Scan for the cell matching the given text and deliver its (X, Y) coordinate at center. 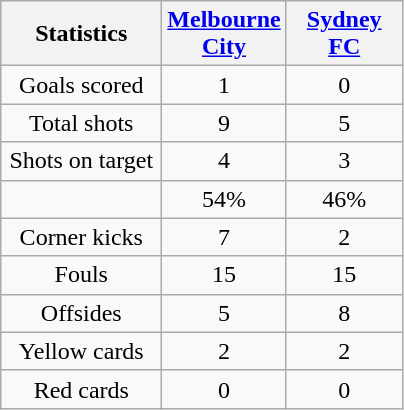
Red cards (82, 389)
Sydney FC (344, 34)
3 (344, 161)
54% (224, 199)
Offsides (82, 313)
8 (344, 313)
Total shots (82, 123)
Melbourne City (224, 34)
Goals scored (82, 85)
1 (224, 85)
7 (224, 237)
Shots on target (82, 161)
9 (224, 123)
4 (224, 161)
Corner kicks (82, 237)
46% (344, 199)
Fouls (82, 275)
Yellow cards (82, 351)
Statistics (82, 34)
